Return the [X, Y] coordinate for the center point of the cell that contains the specified text.  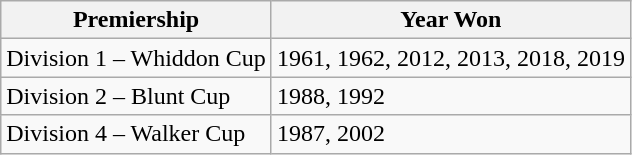
Division 1 – Whiddon Cup [136, 58]
Premiership [136, 20]
Division 2 – Blunt Cup [136, 96]
Year Won [450, 20]
1988, 1992 [450, 96]
Division 4 – Walker Cup [136, 134]
1961, 1962, 2012, 2013, 2018, 2019 [450, 58]
1987, 2002 [450, 134]
